Detect which cell encompasses the target text, then output its (X, Y) center coordinate. 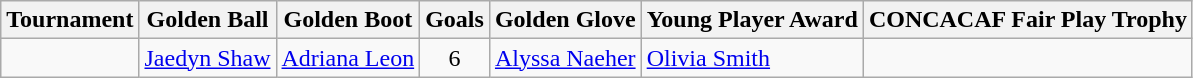
Golden Boot (348, 20)
Jaedyn Shaw (208, 58)
Goals (455, 20)
Young Player Award (752, 20)
CONCACAF Fair Play Trophy (1028, 20)
6 (455, 58)
Golden Ball (208, 20)
Olivia Smith (752, 58)
Golden Glove (565, 20)
Adriana Leon (348, 58)
Alyssa Naeher (565, 58)
Tournament (70, 20)
